Determine the [x, y] coordinate at the center of the cell enclosing the given text.  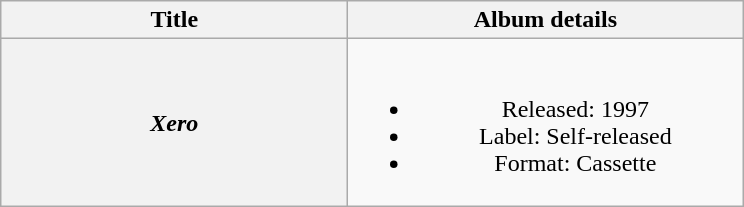
Title [174, 20]
Released: 1997Label: Self-releasedFormat: Cassette [546, 122]
Xero [174, 122]
Album details [546, 20]
